Capture the cell that displays the provided text and extract its [x, y] central coordinate. 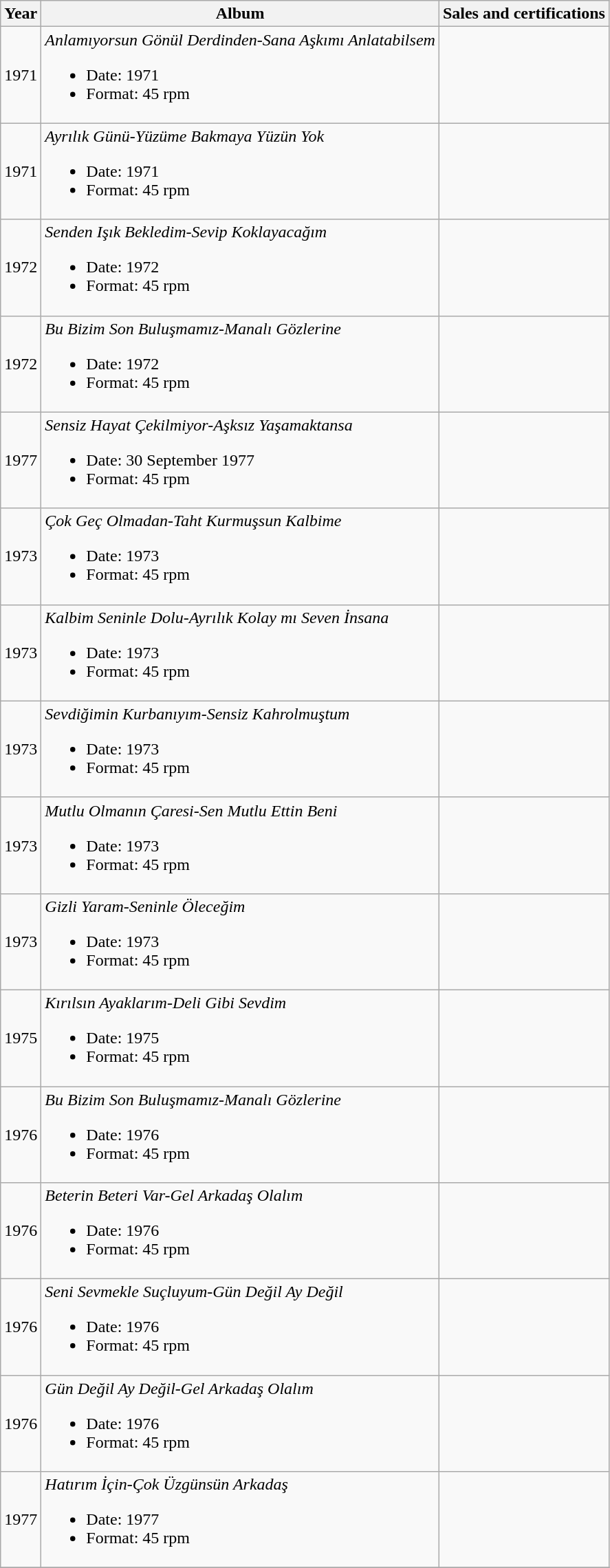
Seni Sevmekle Suçluyum-Gün Değil Ay DeğilDate: 1976Format: 45 rpm [241, 1327]
Hatırım İçin-Çok Üzgünsün ArkadaşDate: 1977Format: 45 rpm [241, 1520]
Kalbim Seninle Dolu-Ayrılık Kolay mı Seven İnsanaDate: 1973Format: 45 rpm [241, 653]
1975 [21, 1038]
Sevdiğimin Kurbanıyım-Sensiz KahrolmuştumDate: 1973Format: 45 rpm [241, 749]
Album [241, 14]
Sales and certifications [524, 14]
Bu Bizim Son Buluşmamız-Manalı GözlerineDate: 1976Format: 45 rpm [241, 1135]
Beterin Beteri Var-Gel Arkadaş OlalımDate: 1976Format: 45 rpm [241, 1231]
Gizli Yaram-Seninle ÖleceğimDate: 1973Format: 45 rpm [241, 941]
Gün Değil Ay Değil-Gel Arkadaş OlalımDate: 1976Format: 45 rpm [241, 1424]
Bu Bizim Son Buluşmamız-Manalı GözlerineDate: 1972Format: 45 rpm [241, 364]
Çok Geç Olmadan-Taht Kurmuşsun KalbimeDate: 1973Format: 45 rpm [241, 556]
Mutlu Olmanın Çaresi-Sen Mutlu Ettin BeniDate: 1973Format: 45 rpm [241, 845]
Anlamıyorsun Gönül Derdinden-Sana Aşkımı AnlatabilsemDate: 1971Format: 45 rpm [241, 75]
Senden Işık Bekledim-Sevip KoklayacağımDate: 1972Format: 45 rpm [241, 268]
Sensiz Hayat Çekilmiyor-Aşksız YaşamaktansaDate: 30 September 1977Format: 45 rpm [241, 460]
Year [21, 14]
Ayrılık Günü-Yüzüme Bakmaya Yüzün YokDate: 1971Format: 45 rpm [241, 171]
Kırılsın Ayaklarım-Deli Gibi SevdimDate: 1975Format: 45 rpm [241, 1038]
